Find where the given text appears and provide that cell's center as [X, Y] coordinate. 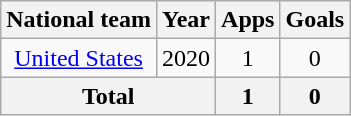
Goals [315, 20]
2020 [186, 58]
Year [186, 20]
United States [79, 58]
Total [108, 96]
National team [79, 20]
Apps [248, 20]
